Locate the cell with the specified text and output its [x, y] center coordinate. 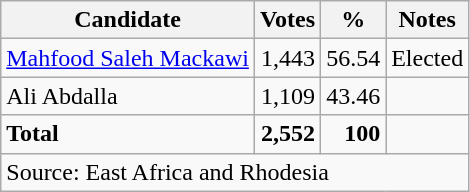
Votes [287, 20]
1,443 [287, 58]
43.46 [354, 96]
100 [354, 134]
2,552 [287, 134]
56.54 [354, 58]
Mahfood Saleh Mackawi [128, 58]
Ali Abdalla [128, 96]
1,109 [287, 96]
% [354, 20]
Total [128, 134]
Source: East Africa and Rhodesia [235, 172]
Notes [428, 20]
Elected [428, 58]
Candidate [128, 20]
